Extract the [X, Y] coordinate from the center of the cell holding the provided text.  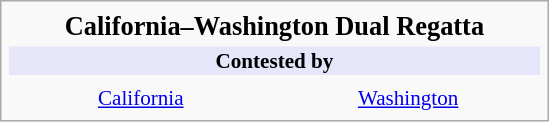
Contested by [275, 60]
California [141, 98]
Washington [408, 98]
California–Washington Dual Regatta [275, 26]
